From the cell containing the given text, extract its center point as [X, Y] coordinate. 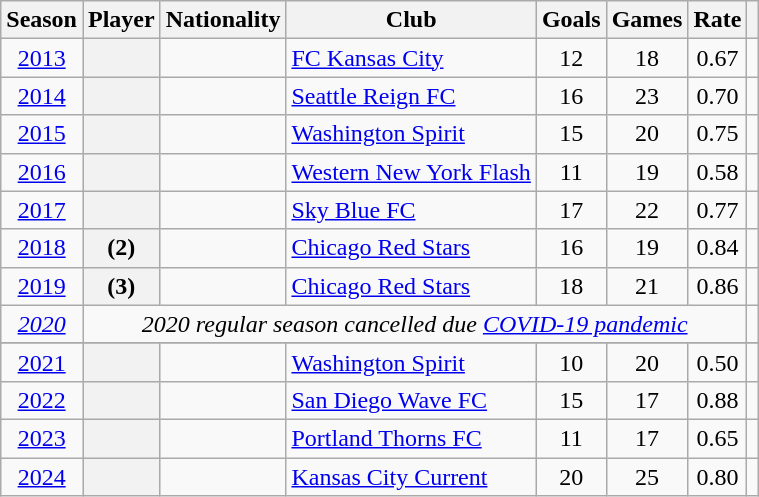
2020 regular season cancelled due COVID-19 pandemic [414, 324]
2015 [42, 134]
FC Kansas City [411, 58]
0.75 [718, 134]
Goals [571, 20]
2021 [42, 362]
Kansas City Current [411, 477]
Club [411, 20]
0.65 [718, 438]
2019 [42, 286]
21 [647, 286]
25 [647, 477]
12 [571, 58]
0.50 [718, 362]
22 [647, 210]
2014 [42, 96]
23 [647, 96]
2018 [42, 248]
0.70 [718, 96]
0.84 [718, 248]
2013 [42, 58]
0.88 [718, 400]
Western New York Flash [411, 172]
10 [571, 362]
0.86 [718, 286]
0.67 [718, 58]
(2) [121, 248]
Player [121, 20]
2024 [42, 477]
Nationality [223, 20]
Sky Blue FC [411, 210]
Games [647, 20]
2016 [42, 172]
Season [42, 20]
2023 [42, 438]
2020 [42, 324]
(3) [121, 286]
0.80 [718, 477]
Rate [718, 20]
2022 [42, 400]
Portland Thorns FC [411, 438]
San Diego Wave FC [411, 400]
Seattle Reign FC [411, 96]
2017 [42, 210]
0.58 [718, 172]
0.77 [718, 210]
